Output the (x, y) coordinate of the center of the cell containing the given text.  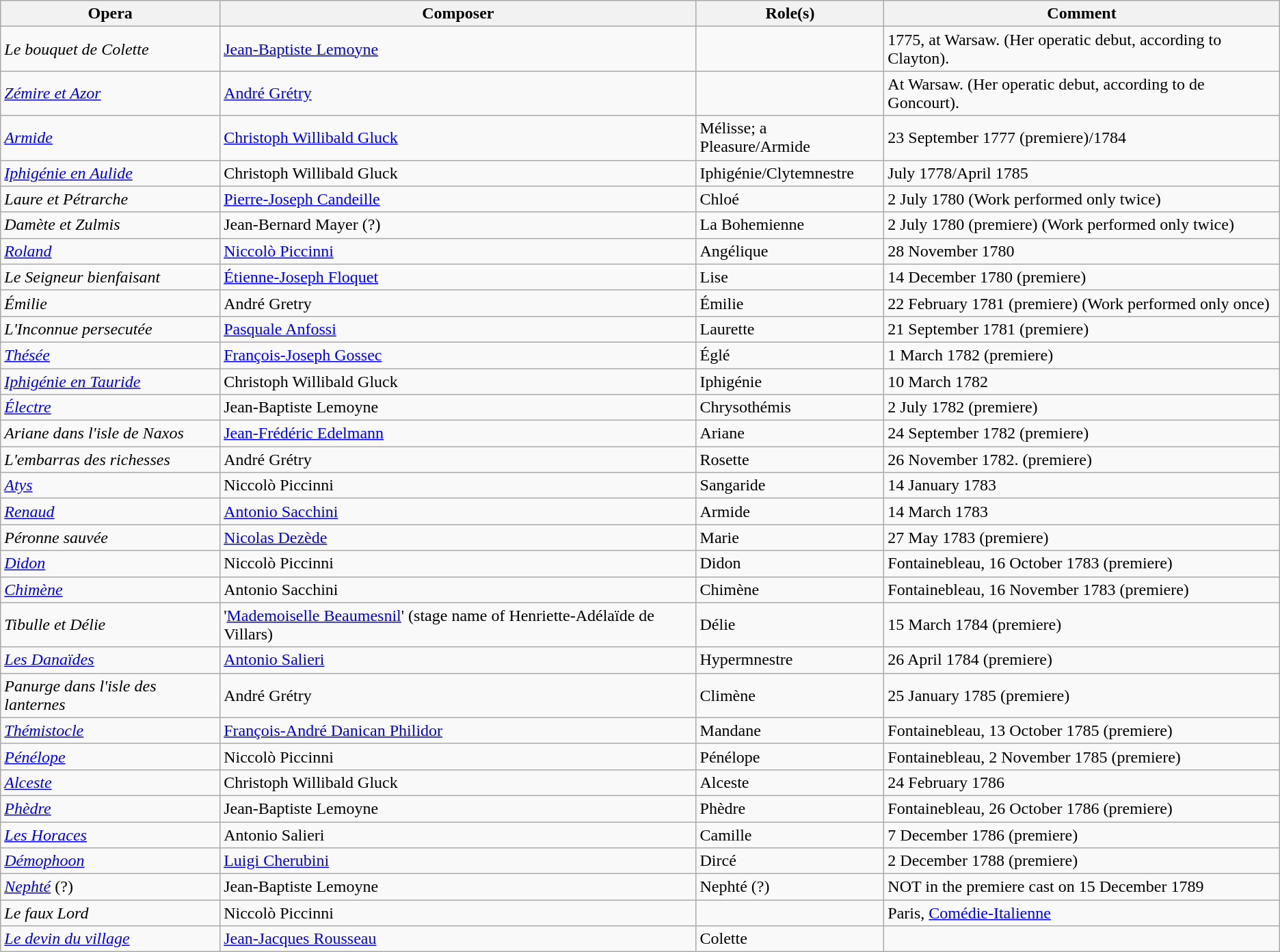
Fontainebleau, 13 October 1785 (premiere) (1082, 730)
Le bouquet de Colette (111, 49)
Électre (111, 408)
21 September 1781 (premiere) (1082, 329)
Églé (790, 355)
Iphigénie en Aulide (111, 173)
L'Inconnue persecutée (111, 329)
La Bohemienne (790, 225)
François-André Danican Philidor (458, 730)
'Mademoiselle Beaumesnil' (stage name of Henriette-Adélaïde de Villars) (458, 625)
10 March 1782 (1082, 381)
Fontainebleau, 16 October 1783 (premiere) (1082, 564)
Iphigénie (790, 381)
Fontainebleau, 16 November 1783 (premiere) (1082, 590)
Lise (790, 277)
1 March 1782 (premiere) (1082, 355)
Thésée (111, 355)
23 September 1777 (premiere)/1784 (1082, 138)
Laurette (790, 329)
Comment (1082, 14)
Chloé (790, 199)
Jean-Jacques Rousseau (458, 939)
Angélique (790, 251)
Jean-Frédéric Edelmann (458, 434)
24 February 1786 (1082, 782)
July 1778/April 1785 (1082, 173)
L'embarras des richesses (111, 460)
Iphigénie en Tauride (111, 381)
Colette (790, 939)
Paris, Comédie-Italienne (1082, 913)
22 February 1781 (premiere) (Work performed only once) (1082, 303)
François-Joseph Gossec (458, 355)
Mélisse; a Pleasure/Armide (790, 138)
Pierre-Joseph Candeille (458, 199)
Mandane (790, 730)
Ariane dans l'isle de Naxos (111, 434)
Jean-Bernard Mayer (?) (458, 225)
Péronne sauvée (111, 538)
Le Seigneur bienfaisant (111, 277)
Thémistocle (111, 730)
27 May 1783 (premiere) (1082, 538)
26 November 1782. (premiere) (1082, 460)
Sangaride (790, 486)
14 March 1783 (1082, 512)
2 July 1780 (premiere) (Work performed only twice) (1082, 225)
Role(s) (790, 14)
Climène (790, 695)
15 March 1784 (premiere) (1082, 625)
Luigi Cherubini (458, 861)
Le faux Lord (111, 913)
Les Horaces (111, 835)
Démophoon (111, 861)
Iphigénie/Clytemnestre (790, 173)
André Gretry (458, 303)
Camille (790, 835)
24 September 1782 (premiere) (1082, 434)
14 January 1783 (1082, 486)
Le devin du village (111, 939)
Hypermnestre (790, 660)
Nicolas Dezède (458, 538)
26 April 1784 (premiere) (1082, 660)
28 November 1780 (1082, 251)
Ariane (790, 434)
Chrysothémis (790, 408)
Panurge dans l'isle des lanternes (111, 695)
Fontainebleau, 26 October 1786 (premiere) (1082, 808)
Atys (111, 486)
2 July 1780 (Work performed only twice) (1082, 199)
Laure et Pétrarche (111, 199)
At Warsaw. (Her operatic debut, according to de Goncourt). (1082, 93)
Fontainebleau, 2 November 1785 (premiere) (1082, 756)
Pasquale Anfossi (458, 329)
2 December 1788 (premiere) (1082, 861)
Composer (458, 14)
Les Danaïdes (111, 660)
7 December 1786 (premiere) (1082, 835)
Renaud (111, 512)
Étienne-Joseph Floquet (458, 277)
Damète et Zulmis (111, 225)
Dircé (790, 861)
Tibulle et Délie (111, 625)
Délie (790, 625)
25 January 1785 (premiere) (1082, 695)
14 December 1780 (premiere) (1082, 277)
Rosette (790, 460)
Roland (111, 251)
NOT in the premiere cast on 15 December 1789 (1082, 887)
Opera (111, 14)
Zémire et Azor (111, 93)
1775, at Warsaw. (Her operatic debut, according to Clayton). (1082, 49)
2 July 1782 (premiere) (1082, 408)
Marie (790, 538)
